Output the (X, Y) coordinate of the center of the cell containing the given text.  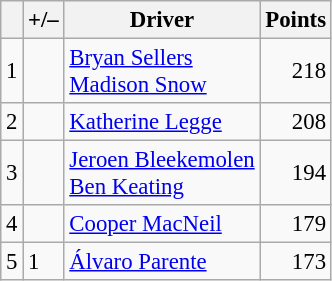
Álvaro Parente (162, 262)
Katherine Legge (162, 122)
3 (12, 174)
5 (12, 262)
208 (296, 122)
Driver (162, 20)
194 (296, 174)
Jeroen Bleekemolen Ben Keating (162, 174)
Cooper MacNeil (162, 224)
179 (296, 224)
173 (296, 262)
2 (12, 122)
218 (296, 72)
Points (296, 20)
+/– (44, 20)
4 (12, 224)
Bryan Sellers Madison Snow (162, 72)
